Detect which cell encompasses the target text, then output its (x, y) center coordinate. 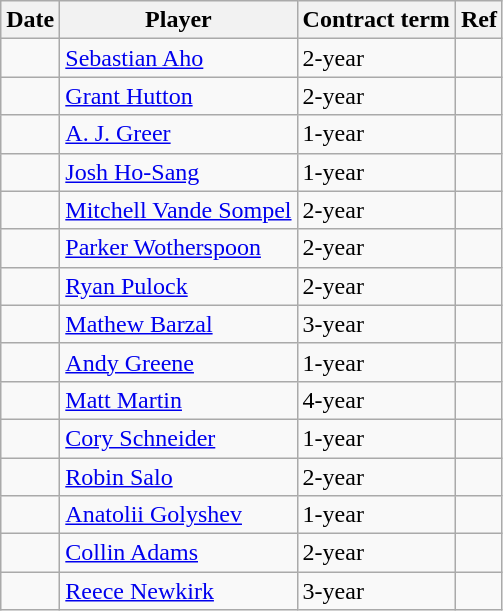
Mitchell Vande Sompel (178, 210)
Josh Ho-Sang (178, 172)
Reece Newkirk (178, 591)
A. J. Greer (178, 134)
Ref (478, 20)
Grant Hutton (178, 96)
Matt Martin (178, 400)
Anatolii Golyshev (178, 515)
Cory Schneider (178, 438)
Parker Wotherspoon (178, 248)
Sebastian Aho (178, 58)
Player (178, 20)
Contract term (376, 20)
Date (30, 20)
Collin Adams (178, 553)
Mathew Barzal (178, 324)
Robin Salo (178, 477)
Ryan Pulock (178, 286)
4-year (376, 400)
Andy Greene (178, 362)
